Capture the cell that displays the provided text and extract its [x, y] central coordinate. 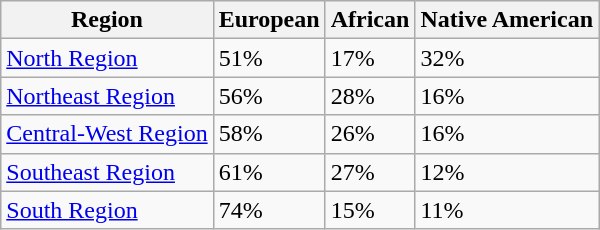
Region [107, 20]
12% [507, 172]
African [370, 20]
61% [269, 172]
17% [370, 58]
11% [507, 210]
North Region [107, 58]
56% [269, 96]
Northeast Region [107, 96]
58% [269, 134]
51% [269, 58]
26% [370, 134]
South Region [107, 210]
Native American [507, 20]
28% [370, 96]
32% [507, 58]
Southeast Region [107, 172]
74% [269, 210]
15% [370, 210]
European [269, 20]
Central-West Region [107, 134]
27% [370, 172]
